Scan for the cell matching the given text and deliver its (x, y) coordinate at center. 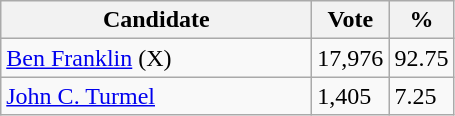
Candidate (156, 20)
Vote (350, 20)
92.75 (422, 58)
John C. Turmel (156, 96)
7.25 (422, 96)
Ben Franklin (X) (156, 58)
1,405 (350, 96)
% (422, 20)
17,976 (350, 58)
